Scan for the cell matching the given text and deliver its [x, y] coordinate at center. 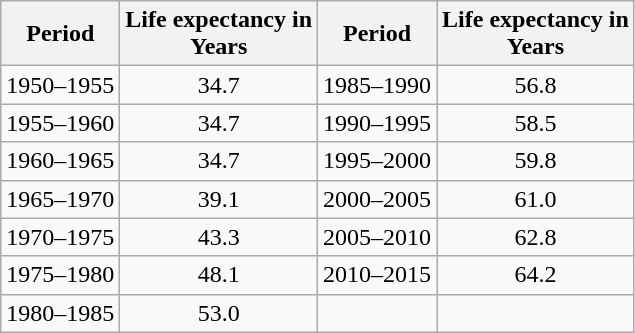
1970–1975 [60, 237]
1990–1995 [378, 123]
1980–1985 [60, 313]
58.5 [536, 123]
2005–2010 [378, 237]
1950–1955 [60, 85]
43.3 [219, 237]
61.0 [536, 199]
1955–1960 [60, 123]
1975–1980 [60, 275]
2000–2005 [378, 199]
64.2 [536, 275]
59.8 [536, 161]
48.1 [219, 275]
1960–1965 [60, 161]
62.8 [536, 237]
1965–1970 [60, 199]
53.0 [219, 313]
56.8 [536, 85]
1985–1990 [378, 85]
39.1 [219, 199]
2010–2015 [378, 275]
1995–2000 [378, 161]
